From the cell containing the given text, extract its center point as (X, Y) coordinate. 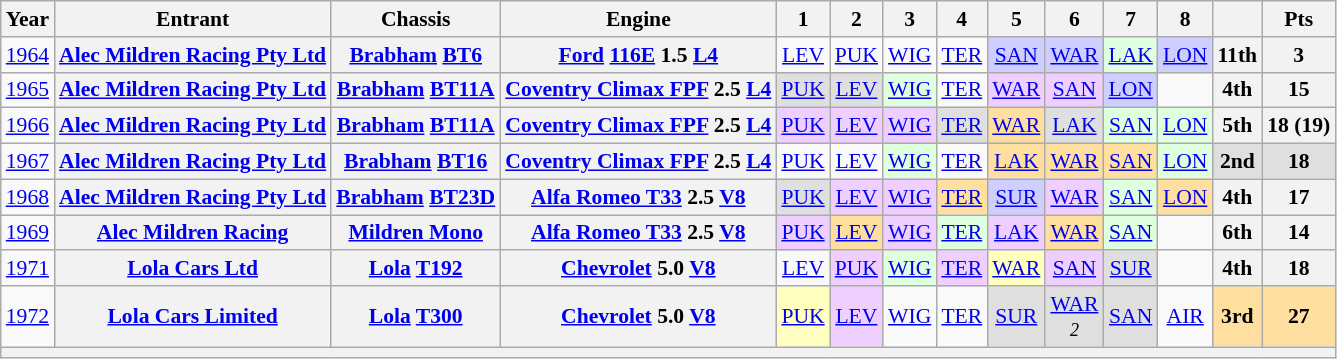
3rd (1237, 316)
17 (1298, 197)
15 (1298, 90)
Lola T300 (416, 316)
1967 (28, 162)
WAR2 (1074, 316)
Entrant (192, 19)
1964 (28, 55)
Lola T192 (416, 269)
1972 (28, 316)
4 (962, 19)
27 (1298, 316)
2 (856, 19)
7 (1130, 19)
Engine (638, 19)
Ford 116E 1.5 L4 (638, 55)
Pts (1298, 19)
1968 (28, 197)
1966 (28, 126)
5th (1237, 126)
2nd (1237, 162)
11th (1237, 55)
Brabham BT6 (416, 55)
1965 (28, 90)
Brabham BT16 (416, 162)
AIR (1185, 316)
1 (802, 19)
6th (1237, 233)
Year (28, 19)
Brabham BT23D (416, 197)
Lola Cars Ltd (192, 269)
Lola Cars Limited (192, 316)
8 (1185, 19)
1969 (28, 233)
5 (1016, 19)
Alec Mildren Racing (192, 233)
6 (1074, 19)
Chassis (416, 19)
1971 (28, 269)
14 (1298, 233)
18 (19) (1298, 126)
Mildren Mono (416, 233)
